Detect which cell encompasses the target text, then output its [X, Y] center coordinate. 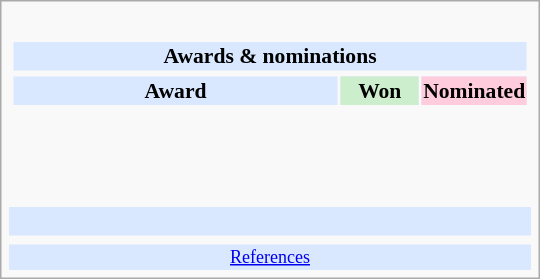
Won [380, 90]
Awards & nominations [270, 56]
Nominated [474, 90]
Awards & nominations Award Won Nominated [270, 108]
Award [175, 90]
References [270, 257]
